Search for the cell housing the specified text and yield its [X, Y] center coordinate. 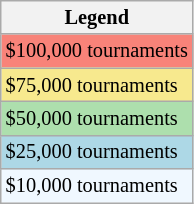
$75,000 tournaments [97, 85]
$25,000 tournaments [97, 152]
$100,000 tournaments [97, 51]
$10,000 tournaments [97, 186]
Legend [97, 17]
$50,000 tournaments [97, 118]
